Find where the given text appears and provide that cell's center as [X, Y] coordinate. 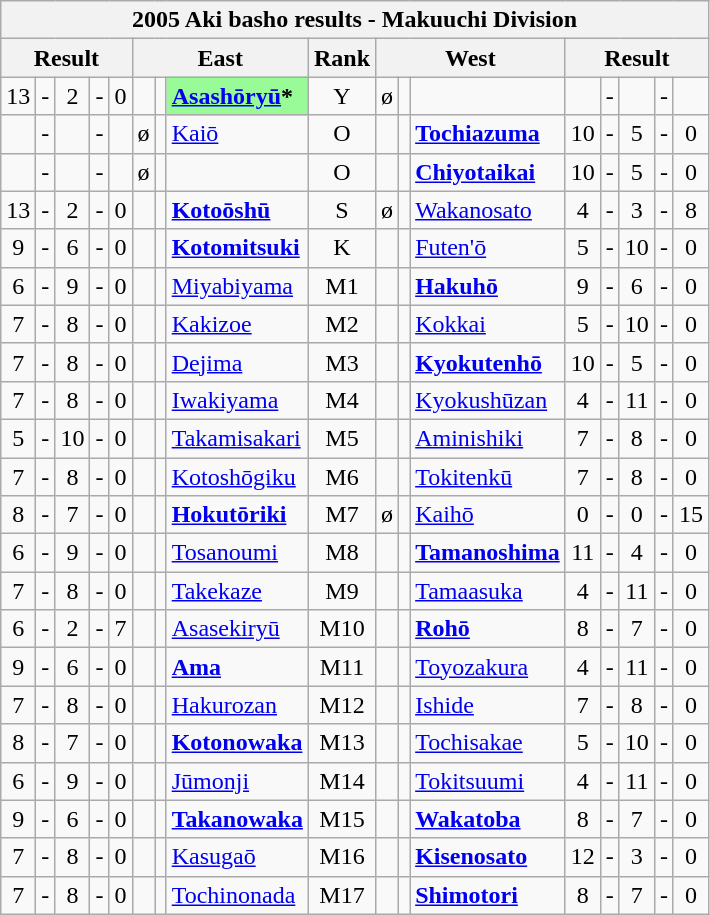
Kotonowaka [237, 743]
15 [690, 515]
S [342, 210]
Rohō [488, 629]
Futen'ō [488, 248]
Tochinonada [237, 895]
Dejima [237, 362]
M7 [342, 515]
Chiyotaikai [488, 172]
East [220, 58]
Tokitsuumi [488, 781]
Y [342, 96]
M2 [342, 324]
Jūmonji [237, 781]
M8 [342, 553]
Miyabiyama [237, 286]
M5 [342, 438]
M17 [342, 895]
M13 [342, 743]
Tochisakae [488, 743]
Tosanoumi [237, 553]
Kakizoe [237, 324]
Ama [237, 667]
Rank [342, 58]
Takekaze [237, 591]
Aminishiki [488, 438]
M1 [342, 286]
Asashōryū* [237, 96]
M14 [342, 781]
M3 [342, 362]
Ishide [488, 705]
M10 [342, 629]
Kyokushūzan [488, 400]
Kotoshōgiku [237, 477]
Wakanosato [488, 210]
Takanowaka [237, 819]
M15 [342, 819]
M6 [342, 477]
Tokitenkū [488, 477]
Kokkai [488, 324]
Kotoōshū [237, 210]
Asasekiryū [237, 629]
Kisenosato [488, 857]
M11 [342, 667]
Tamanoshima [488, 553]
Kaiō [237, 134]
Takamisakari [237, 438]
Tamaasuka [488, 591]
West [471, 58]
Hokutōriki [237, 515]
M4 [342, 400]
Iwakiyama [237, 400]
Kaihō [488, 515]
Kyokutenhō [488, 362]
Wakatoba [488, 819]
Shimotori [488, 895]
M9 [342, 591]
Kasugaō [237, 857]
M16 [342, 857]
12 [582, 857]
Hakurozan [237, 705]
2005 Aki basho results - Makuuchi Division [355, 20]
Toyozakura [488, 667]
Tochiazuma [488, 134]
K [342, 248]
M12 [342, 705]
Hakuhō [488, 286]
Kotomitsuki [237, 248]
